From the cell containing the given text, extract its center point as [X, Y] coordinate. 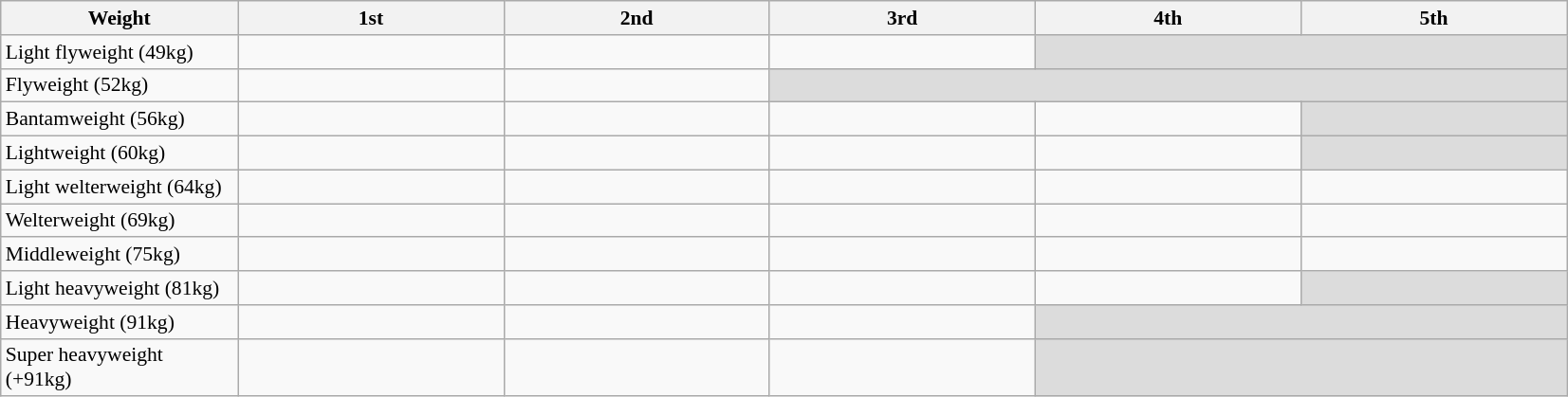
Lightweight (60kg) [120, 153]
Bantamweight (56kg) [120, 119]
Welterweight (69kg) [120, 221]
1st [371, 18]
Light heavyweight (81kg) [120, 288]
3rd [902, 18]
Super heavyweight (+91kg) [120, 368]
Light flyweight (49kg) [120, 52]
Heavyweight (91kg) [120, 322]
Middleweight (75kg) [120, 255]
4th [1168, 18]
5th [1433, 18]
Weight [120, 18]
Flyweight (52kg) [120, 85]
2nd [636, 18]
Light welterweight (64kg) [120, 187]
